Identify which cell holds the provided text, then report its [x, y] central coordinate. 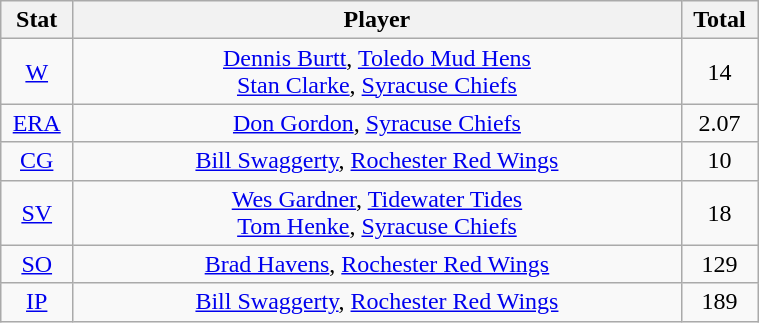
Brad Havens, Rochester Red Wings [378, 264]
Player [378, 20]
189 [719, 302]
SV [37, 212]
Dennis Burtt, Toledo Mud Hens Stan Clarke, Syracuse Chiefs [378, 72]
CG [37, 161]
W [37, 72]
IP [37, 302]
SO [37, 264]
Stat [37, 20]
ERA [37, 123]
Total [719, 20]
2.07 [719, 123]
Wes Gardner, Tidewater Tides Tom Henke, Syracuse Chiefs [378, 212]
18 [719, 212]
10 [719, 161]
Don Gordon, Syracuse Chiefs [378, 123]
129 [719, 264]
14 [719, 72]
